Capture the cell that displays the provided text and extract its (x, y) central coordinate. 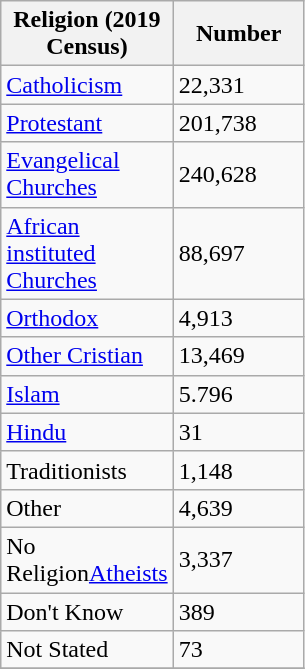
389 (238, 611)
Islam (87, 394)
4,913 (238, 318)
240,628 (238, 174)
Protestant (87, 123)
1,148 (238, 470)
African instituted Churches (87, 253)
Religion (2019 Census) (87, 34)
Not Stated (87, 650)
13,469 (238, 356)
Other Cristian (87, 356)
Evangelical Churches (87, 174)
Traditionists (87, 470)
201,738 (238, 123)
Orthodox (87, 318)
88,697 (238, 253)
3,337 (238, 560)
31 (238, 432)
No ReligionAtheists (87, 560)
4,639 (238, 508)
Don't Know (87, 611)
Other (87, 508)
73 (238, 650)
Number (238, 34)
Catholicism (87, 85)
22,331 (238, 85)
5.796 (238, 394)
Hindu (87, 432)
